Identify which cell holds the provided text, then report its (X, Y) central coordinate. 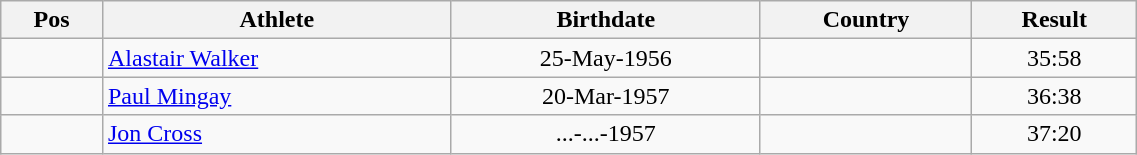
35:58 (1054, 58)
Alastair Walker (276, 58)
25-May-1956 (606, 58)
...-...-1957 (606, 134)
Birthdate (606, 20)
Jon Cross (276, 134)
37:20 (1054, 134)
Pos (52, 20)
Result (1054, 20)
Country (866, 20)
Athlete (276, 20)
20-Mar-1957 (606, 96)
36:38 (1054, 96)
Paul Mingay (276, 96)
